Pinpoint the cell where the given text exists, returning its (x, y) midpoint coordinate. 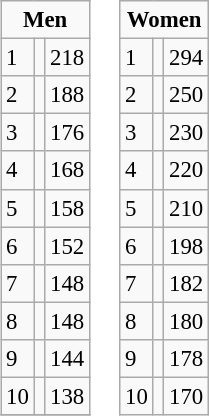
198 (186, 246)
Men (46, 20)
170 (186, 396)
138 (68, 396)
188 (68, 95)
180 (186, 321)
220 (186, 170)
176 (68, 133)
294 (186, 58)
178 (186, 358)
168 (68, 170)
144 (68, 358)
210 (186, 208)
152 (68, 246)
230 (186, 133)
182 (186, 283)
250 (186, 95)
218 (68, 58)
Women (164, 20)
158 (68, 208)
